Locate the cell with the specified text and output its [x, y] center coordinate. 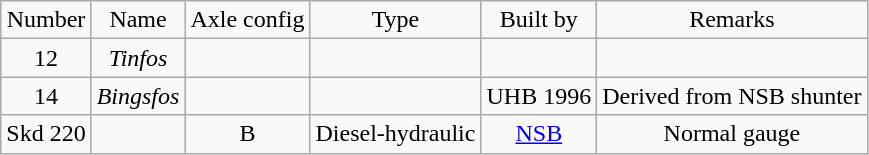
UHB 1996 [539, 96]
Skd 220 [46, 134]
Axle config [248, 20]
Number [46, 20]
14 [46, 96]
Derived from NSB shunter [732, 96]
NSB [539, 134]
Type [396, 20]
Diesel-hydraulic [396, 134]
Tinfos [138, 58]
Name [138, 20]
Bingsfos [138, 96]
B [248, 134]
12 [46, 58]
Remarks [732, 20]
Normal gauge [732, 134]
Built by [539, 20]
